Capture the cell that displays the provided text and extract its (x, y) central coordinate. 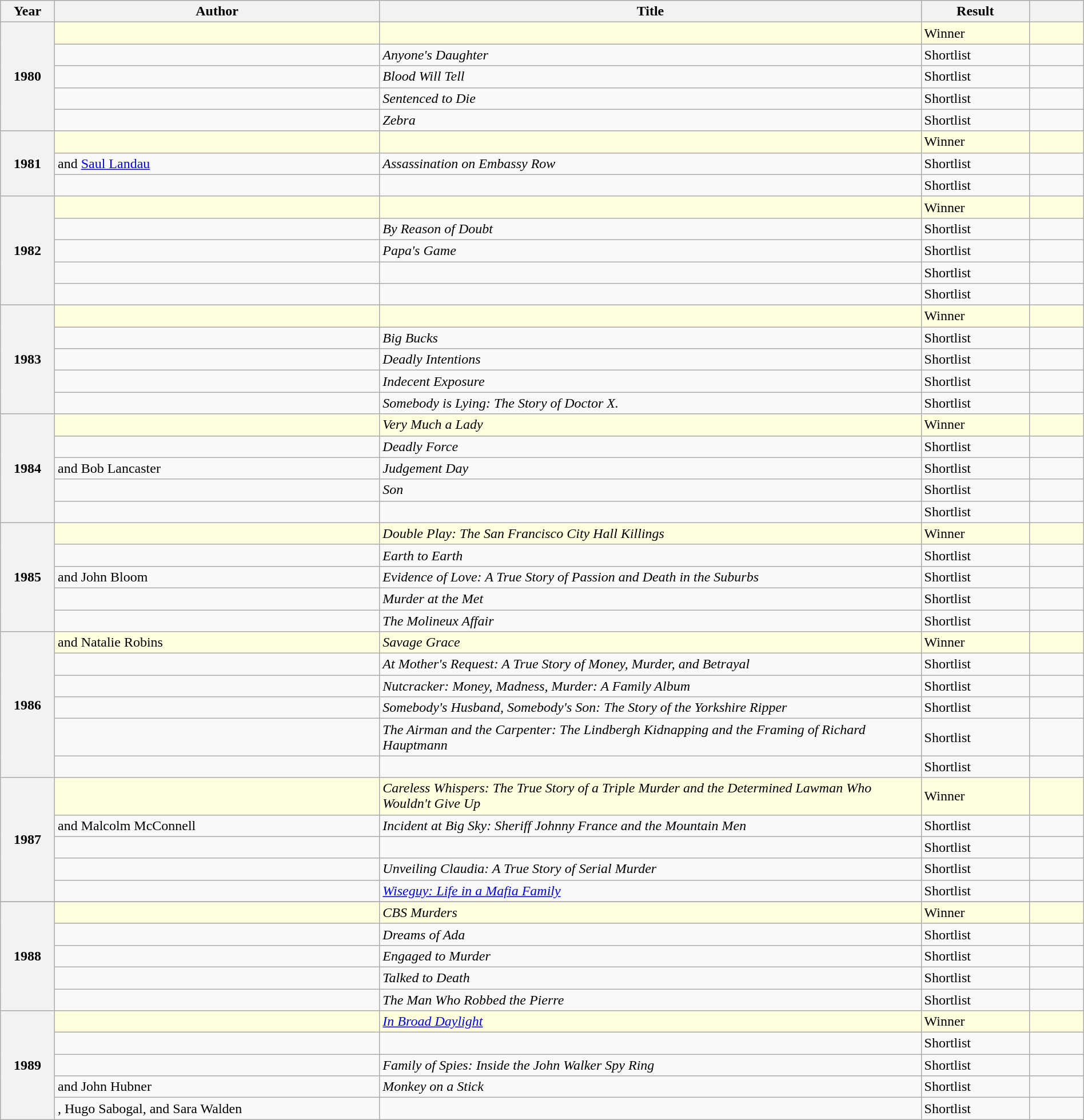
1980 (27, 77)
and John Hubner (217, 1087)
Deadly Force (651, 447)
1986 (27, 704)
Zebra (651, 120)
Somebody's Husband, Somebody's Son: The Story of the Yorkshire Ripper (651, 708)
Murder at the Met (651, 599)
Very Much a Lady (651, 425)
Double Play: The San Francisco City Hall Killings (651, 533)
The Man Who Robbed the Pierre (651, 1000)
In Broad Daylight (651, 1022)
Talked to Death (651, 978)
Unveiling Claudia: A True Story of Serial Murder (651, 869)
At Mother's Request: A True Story of Money, Murder, and Betrayal (651, 664)
Careless Whispers: The True Story of a Triple Murder and the Determined Lawman Who Wouldn't Give Up (651, 796)
Year (27, 11)
Savage Grace (651, 643)
1985 (27, 577)
1982 (27, 250)
Monkey on a Stick (651, 1087)
The Airman and the Carpenter: The Lindbergh Kidnapping and the Framing of Richard Hauptmann (651, 738)
and Bob Lancaster (217, 468)
Blood Will Tell (651, 77)
1987 (27, 839)
1983 (27, 360)
Incident at Big Sky: Sheriff Johnny France and the Mountain Men (651, 826)
Nutcracker: Money, Madness, Murder: A Family Album (651, 686)
Somebody is Lying: The Story of Doctor X. (651, 403)
and John Bloom (217, 577)
1984 (27, 468)
Big Bucks (651, 338)
CBS Murders (651, 912)
and Saul Landau (217, 164)
1981 (27, 164)
Earth to Earth (651, 555)
Dreams of Ada (651, 934)
Judgement Day (651, 468)
1989 (27, 1065)
1988 (27, 956)
Papa's Game (651, 250)
Author (217, 11)
Sentenced to Die (651, 98)
The Molineux Affair (651, 620)
Son (651, 490)
Family of Spies: Inside the John Walker Spy Ring (651, 1065)
Deadly Intentions (651, 360)
Result (975, 11)
Evidence of Love: A True Story of Passion and Death in the Suburbs (651, 577)
Assassination on Embassy Row (651, 164)
Indecent Exposure (651, 381)
By Reason of Doubt (651, 229)
, Hugo Sabogal, and Sara Walden (217, 1109)
Engaged to Murder (651, 956)
Anyone's Daughter (651, 55)
and Malcolm McConnell (217, 826)
and Natalie Robins (217, 643)
Wiseguy: Life in a Mafia Family (651, 891)
Title (651, 11)
